Output the [X, Y] coordinate of the center of the cell containing the given text.  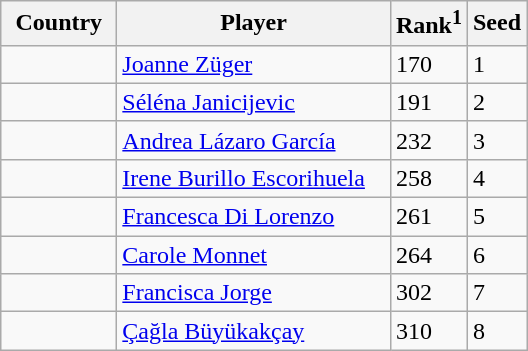
6 [496, 255]
Country [59, 24]
Francesca Di Lorenzo [254, 217]
Player [254, 24]
2 [496, 102]
5 [496, 217]
258 [428, 178]
Joanne Züger [254, 64]
261 [428, 217]
191 [428, 102]
310 [428, 331]
7 [496, 293]
Francisca Jorge [254, 293]
4 [496, 178]
232 [428, 140]
Rank1 [428, 24]
3 [496, 140]
302 [428, 293]
Irene Burillo Escorihuela [254, 178]
Carole Monnet [254, 255]
170 [428, 64]
264 [428, 255]
Çağla Büyükakçay [254, 331]
8 [496, 331]
Séléna Janicijevic [254, 102]
1 [496, 64]
Andrea Lázaro García [254, 140]
Seed [496, 24]
